Locate the cell with the specified text and output its (x, y) center coordinate. 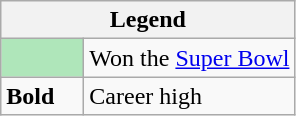
Bold (42, 96)
Legend (148, 20)
Career high (190, 96)
Won the Super Bowl (190, 58)
